From the cell containing the given text, extract its center point as (x, y) coordinate. 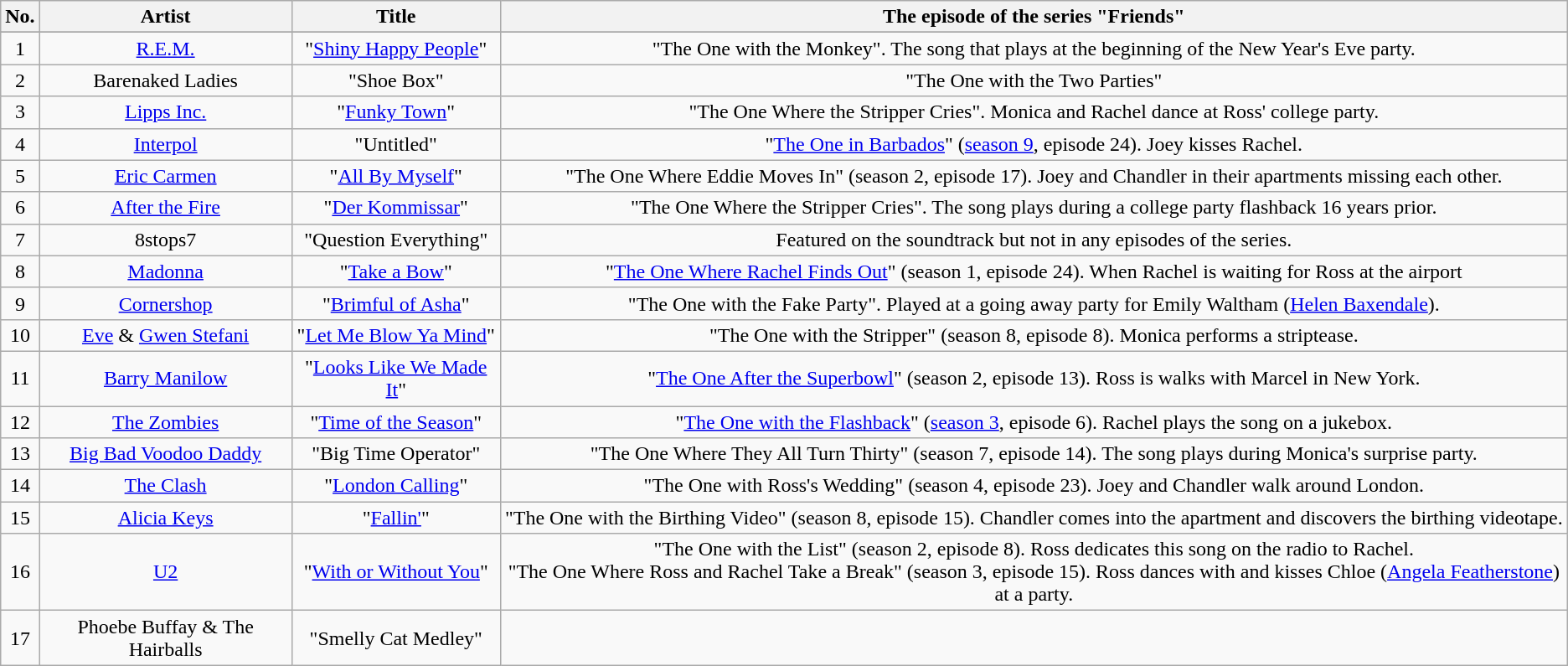
Cornershop (166, 303)
"Shiny Happy People" (395, 49)
Lipps Inc. (166, 112)
5 (20, 176)
Madonna (166, 271)
Phoebe Buffay & The Hairballs (166, 638)
Eric Carmen (166, 176)
1 (20, 49)
"The One Where Rachel Finds Out" (season 1, episode 24). When Rachel is waiting for Ross at the airport (1034, 271)
The Clash (166, 486)
2 (20, 80)
"The One with the Fake Party". Played at a going away party for Emily Waltham (Helen Baxendale). (1034, 303)
"All By Myself" (395, 176)
"The One with the Stripper" (season 8, episode 8). Monica performs a striptease. (1034, 335)
8 (20, 271)
Barry Manilow (166, 379)
"The One Where the Stripper Cries". Monica and Rachel dance at Ross' college party. (1034, 112)
"Big Time Operator" (395, 454)
"Shoe Box" (395, 80)
17 (20, 638)
Alicia Keys (166, 518)
"The One with the Two Parties" (1034, 80)
"With or Without You" (395, 572)
R.E.M. (166, 49)
"The One with the Birthing Video" (season 8, episode 15). Chandler comes into the apartment and discovers the birthing videotape. (1034, 518)
"Take a Bow" (395, 271)
16 (20, 572)
Interpol (166, 144)
"The One with the Monkey". The song that plays at the beginning of the New Year's Eve party. (1034, 49)
After the Fire (166, 208)
U2 (166, 572)
6 (20, 208)
Featured on the soundtrack but not in any episodes of the series. (1034, 240)
"London Calling" (395, 486)
4 (20, 144)
7 (20, 240)
The Zombies (166, 421)
15 (20, 518)
"Time of the Season" (395, 421)
Big Bad Voodoo Daddy (166, 454)
"The One Where the Stripper Cries". The song plays during a college party flashback 16 years prior. (1034, 208)
14 (20, 486)
Artist (166, 17)
3 (20, 112)
Barenaked Ladies (166, 80)
Title (395, 17)
"Der Kommissar" (395, 208)
"The One After the Superbowl" (season 2, episode 13). Ross is walks with Marcel in New York. (1034, 379)
10 (20, 335)
"The One Where They All Turn Thirty" (season 7, episode 14). The song plays during Monica's surprise party. (1034, 454)
13 (20, 454)
9 (20, 303)
8stops7 (166, 240)
12 (20, 421)
"Untitled" (395, 144)
The episode of the series "Friends" (1034, 17)
"Brimful of Asha" (395, 303)
"The One in Barbados" (season 9, episode 24). Joey kisses Rachel. (1034, 144)
"Smelly Cat Medley" (395, 638)
"The One with Ross's Wedding" (season 4, episode 23). Joey and Chandler walk around London. (1034, 486)
"The One Where Eddie Moves In" (season 2, episode 17). Joey and Chandler in their apartments missing each other. (1034, 176)
"Question Everything" (395, 240)
"Let Me Blow Ya Mind" (395, 335)
11 (20, 379)
"The One with the Flashback" (season 3, episode 6). Rachel plays the song on a jukebox. (1034, 421)
Eve & Gwen Stefani (166, 335)
"Fallin'" (395, 518)
"Looks Like We Made It" (395, 379)
No. (20, 17)
"Funky Town" (395, 112)
